Capture the cell that displays the provided text and extract its [x, y] central coordinate. 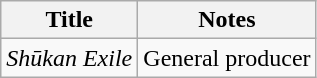
Notes [227, 20]
General producer [227, 58]
Title [70, 20]
Shūkan Exile [70, 58]
